Return [x, y] of the center of cell containing provided text 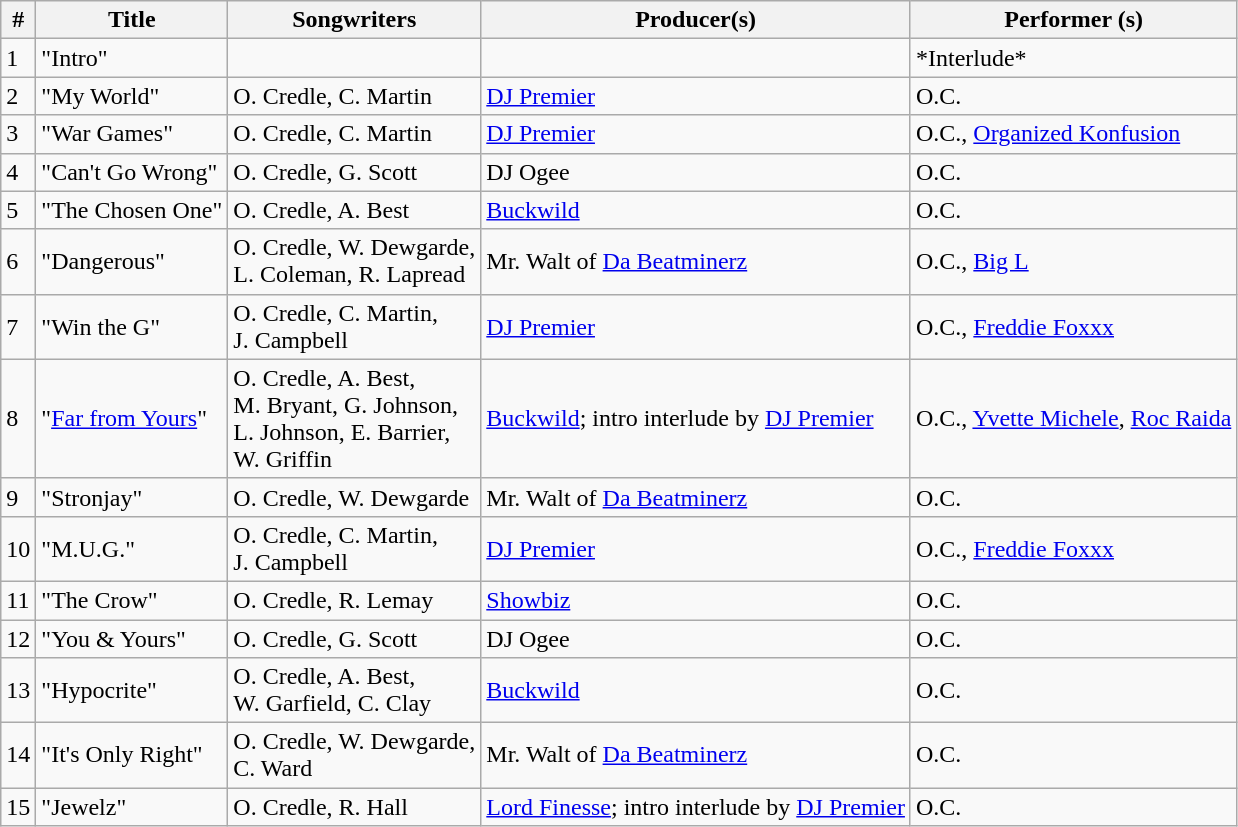
Songwriters [354, 20]
4 [18, 172]
O. Credle, W. Dewgarde,L. Coleman, R. Lapread [354, 262]
Producer(s) [696, 20]
9 [18, 497]
Title [132, 20]
"Stronjay" [132, 497]
Buckwild; intro interlude by DJ Premier [696, 418]
6 [18, 262]
O. Credle, A. Best [354, 210]
O. Credle, W. Dewgarde,C. Ward [354, 756]
O.C., Big L [1073, 262]
"It's Only Right" [132, 756]
"The Crow" [132, 600]
Showbiz [696, 600]
"Can't Go Wrong" [132, 172]
Lord Finesse; intro interlude by DJ Premier [696, 807]
"The Chosen One" [132, 210]
"Far from Yours" [132, 418]
"Intro" [132, 58]
"Jewelz" [132, 807]
O.C., Organized Konfusion [1073, 134]
Performer (s) [1073, 20]
"My World" [132, 96]
# [18, 20]
"M.U.G." [132, 548]
3 [18, 134]
13 [18, 690]
*Interlude* [1073, 58]
"Hypocrite" [132, 690]
"War Games" [132, 134]
O. Credle, A. Best,W. Garfield, C. Clay [354, 690]
1 [18, 58]
10 [18, 548]
5 [18, 210]
11 [18, 600]
2 [18, 96]
O. Credle, A. Best,M. Bryant, G. Johnson,L. Johnson, E. Barrier,W. Griffin [354, 418]
8 [18, 418]
15 [18, 807]
O. Credle, R. Lemay [354, 600]
"Win the G" [132, 326]
O. Credle, W. Dewgarde [354, 497]
7 [18, 326]
14 [18, 756]
"Dangerous" [132, 262]
O.C., Yvette Michele, Roc Raida [1073, 418]
"You & Yours" [132, 639]
O. Credle, R. Hall [354, 807]
12 [18, 639]
